Pinpoint the cell where the given text exists, returning its (x, y) midpoint coordinate. 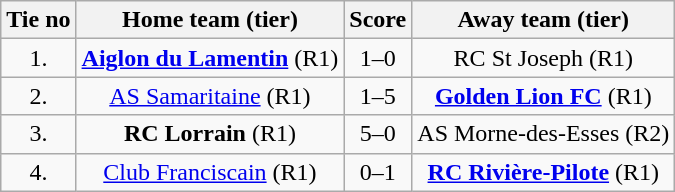
Home team (tier) (210, 20)
AS Morne-des-Esses (R2) (544, 134)
Tie no (38, 20)
1. (38, 58)
3. (38, 134)
RC Rivière-Pilote (R1) (544, 172)
Club Franciscain (R1) (210, 172)
1–5 (378, 96)
Golden Lion FC (R1) (544, 96)
AS Samaritaine (R1) (210, 96)
4. (38, 172)
RC St Joseph (R1) (544, 58)
2. (38, 96)
5–0 (378, 134)
1–0 (378, 58)
RC Lorrain (R1) (210, 134)
Score (378, 20)
Away team (tier) (544, 20)
0–1 (378, 172)
Aiglon du Lamentin (R1) (210, 58)
